Capture the cell that displays the provided text and extract its (X, Y) central coordinate. 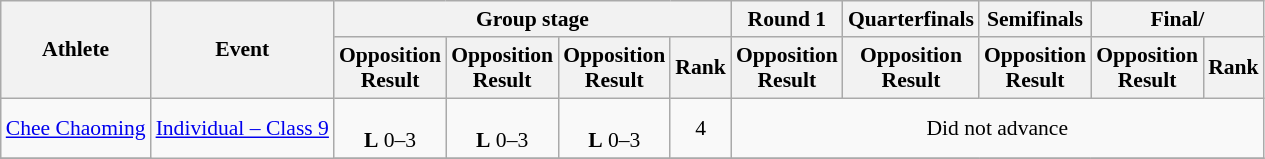
Event (242, 50)
Final/ (1178, 19)
Chee Chaoming (76, 128)
Round 1 (787, 19)
Group stage (532, 19)
Athlete (76, 50)
4 (700, 128)
Quarterfinals (911, 19)
Semifinals (1035, 19)
Individual – Class 9 (242, 128)
Did not advance (998, 128)
